Return (X, Y) of the center of cell containing provided text 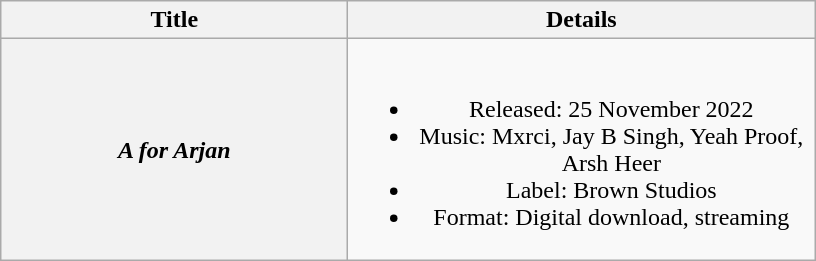
A for Arjan (174, 150)
Title (174, 20)
Details (582, 20)
Released: 25 November 2022Music: Mxrci, Jay B Singh, Yeah Proof, Arsh HeerLabel: Brown StudiosFormat: Digital download, streaming (582, 150)
